Provide the (X, Y) coordinate of the cell's center where the given text is located.  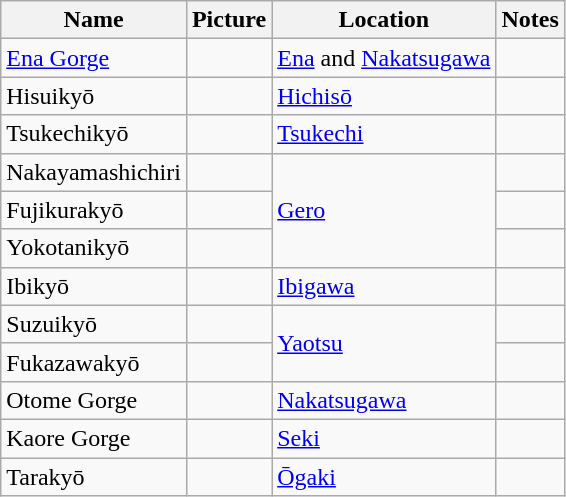
Hisuikyō (94, 96)
Fujikurakyō (94, 210)
Yaotsu (384, 343)
Tsukechi (384, 134)
Name (94, 20)
Seki (384, 438)
Gero (384, 210)
Suzuikyō (94, 324)
Ena Gorge (94, 58)
Notes (530, 20)
Nakatsugawa (384, 400)
Ibigawa (384, 286)
Location (384, 20)
Ena and Nakatsugawa (384, 58)
Hichisō (384, 96)
Ōgaki (384, 477)
Otome Gorge (94, 400)
Nakayamashichiri (94, 172)
Yokotanikyō (94, 248)
Ibikyō (94, 286)
Tarakyō (94, 477)
Tsukechikyō (94, 134)
Picture (228, 20)
Fukazawakyō (94, 362)
Kaore Gorge (94, 438)
